Pinpoint the cell where the given text exists, returning its (x, y) midpoint coordinate. 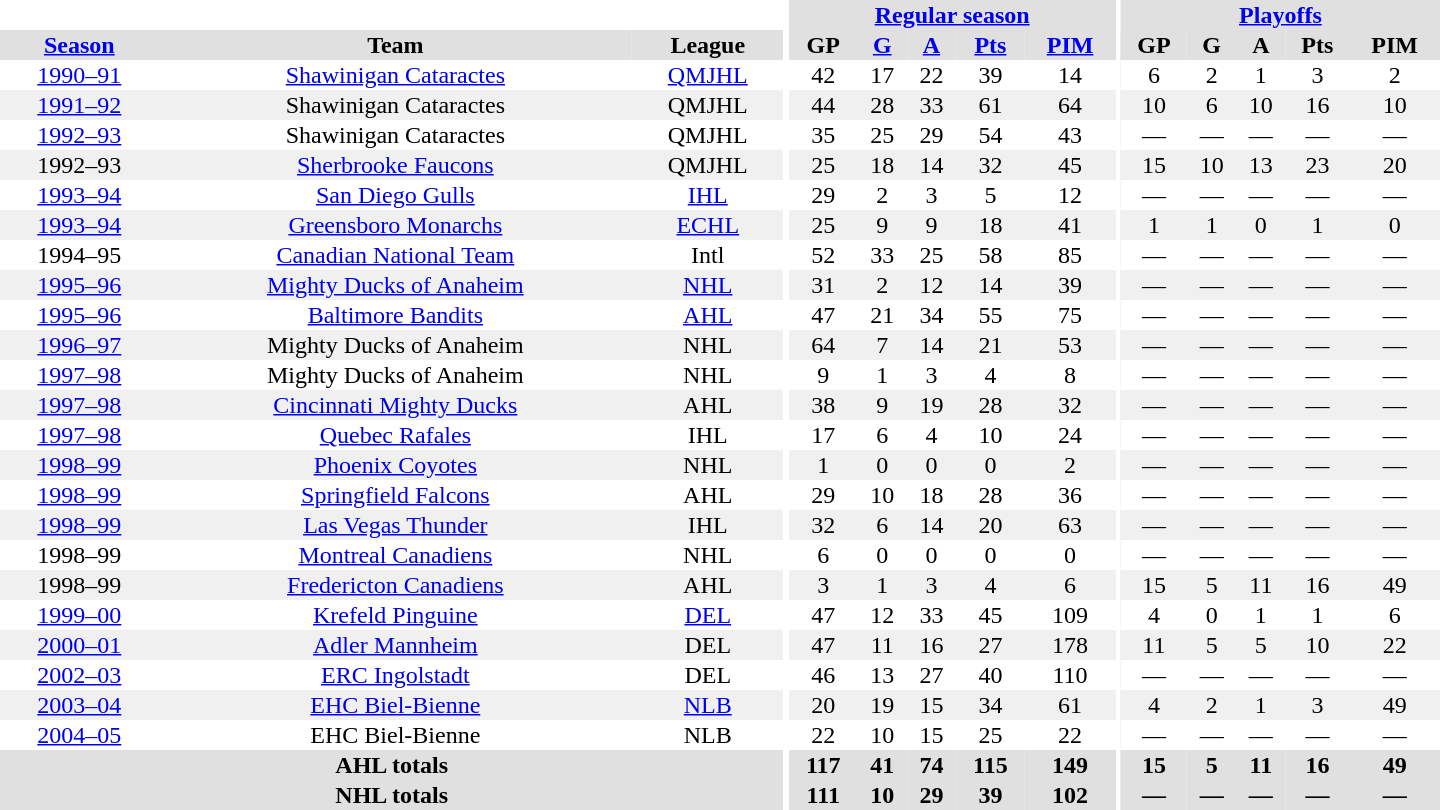
63 (1070, 525)
149 (1070, 765)
Intl (708, 255)
115 (990, 765)
1994–95 (80, 255)
Fredericton Canadiens (396, 585)
League (708, 45)
Canadian National Team (396, 255)
46 (824, 675)
40 (990, 675)
36 (1070, 495)
8 (1070, 375)
23 (1317, 165)
San Diego Gulls (396, 195)
2000–01 (80, 645)
Cincinnati Mighty Ducks (396, 405)
2004–05 (80, 735)
117 (824, 765)
74 (932, 765)
102 (1070, 795)
55 (990, 315)
44 (824, 105)
1991–92 (80, 105)
58 (990, 255)
NHL totals (392, 795)
54 (990, 135)
110 (1070, 675)
ERC Ingolstadt (396, 675)
1996–97 (80, 345)
85 (1070, 255)
111 (824, 795)
53 (1070, 345)
AHL totals (392, 765)
Team (396, 45)
38 (824, 405)
52 (824, 255)
Regular season (952, 15)
1990–91 (80, 75)
24 (1070, 435)
Springfield Falcons (396, 495)
178 (1070, 645)
Adler Mannheim (396, 645)
Baltimore Bandits (396, 315)
Quebec Rafales (396, 435)
Playoffs (1280, 15)
75 (1070, 315)
42 (824, 75)
7 (882, 345)
Sherbrooke Faucons (396, 165)
43 (1070, 135)
Phoenix Coyotes (396, 465)
31 (824, 285)
2002–03 (80, 675)
ECHL (708, 225)
Krefeld Pinguine (396, 615)
109 (1070, 615)
2003–04 (80, 705)
Las Vegas Thunder (396, 525)
35 (824, 135)
1999–00 (80, 615)
Season (80, 45)
Montreal Canadiens (396, 555)
Greensboro Monarchs (396, 225)
